Output the [X, Y] coordinate of the center of the cell containing the given text.  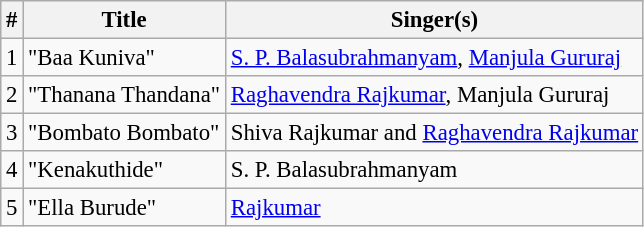
"Kenakuthide" [124, 170]
S. P. Balasubrahmanyam, Manjula Gururaj [434, 58]
4 [12, 170]
Singer(s) [434, 20]
Title [124, 20]
2 [12, 95]
"Ella Burude" [124, 208]
5 [12, 208]
1 [12, 58]
"Baa Kuniva" [124, 58]
3 [12, 133]
S. P. Balasubrahmanyam [434, 170]
"Thanana Thandana" [124, 95]
"Bombato Bombato" [124, 133]
Raghavendra Rajkumar, Manjula Gururaj [434, 95]
Shiva Rajkumar and Raghavendra Rajkumar [434, 133]
# [12, 20]
Rajkumar [434, 208]
